From the cell containing the given text, extract its center point as (x, y) coordinate. 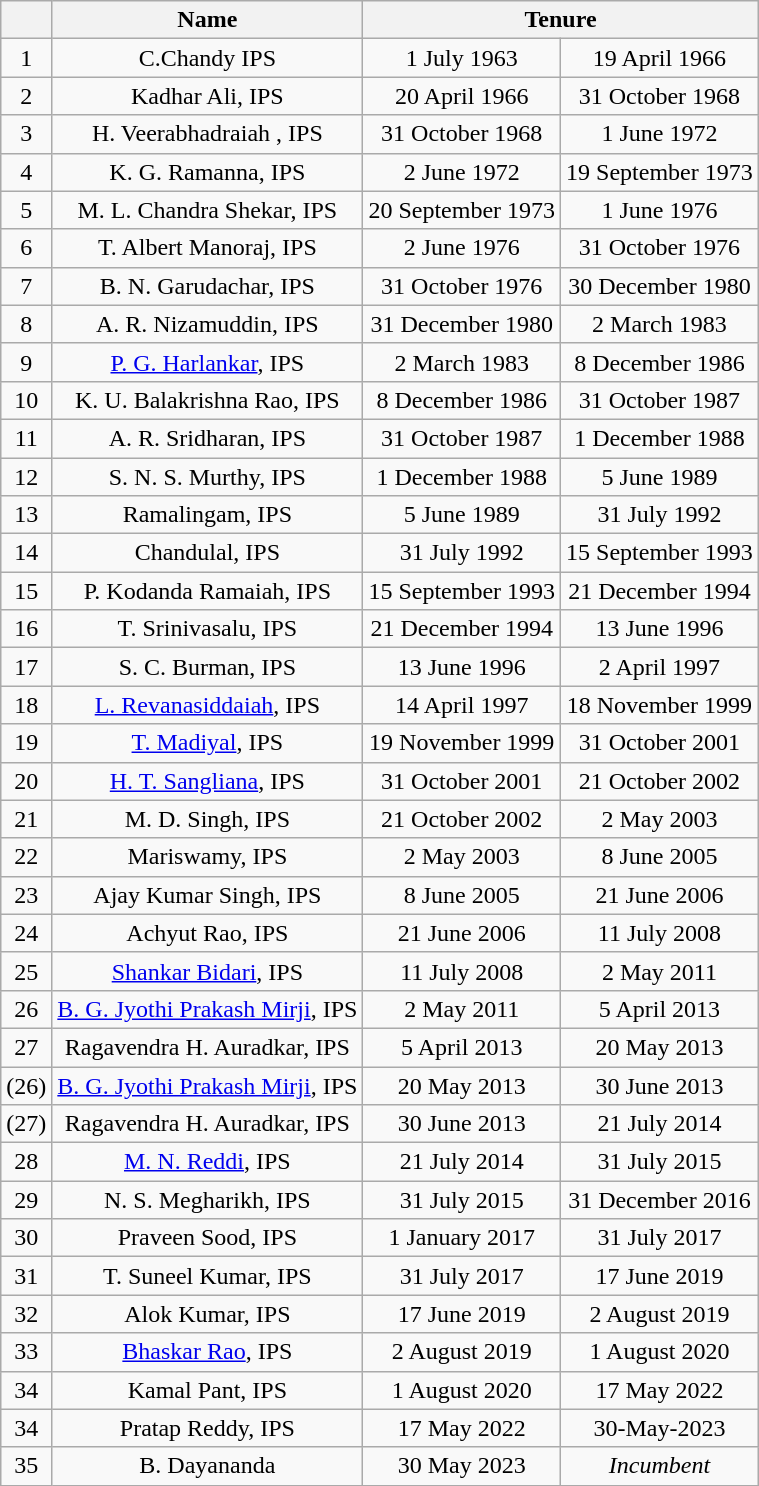
26 (26, 1009)
Incumbent (660, 1466)
1 June 1972 (660, 134)
18 November 1999 (660, 705)
S. C. Burman, IPS (208, 667)
25 (26, 971)
L. Revanasiddaiah, IPS (208, 705)
22 (26, 857)
C.Chandy IPS (208, 58)
Ajay Kumar Singh, IPS (208, 895)
A. R. Sridharan, IPS (208, 438)
1 July 1963 (462, 58)
Mariswamy, IPS (208, 857)
30-May-2023 (660, 1428)
2 June 1972 (462, 172)
Pratap Reddy, IPS (208, 1428)
4 (26, 172)
B. N. Garudachar, IPS (208, 286)
Praveen Sood, IPS (208, 1238)
K. G. Ramanna, IPS (208, 172)
19 September 1973 (660, 172)
6 (26, 248)
33 (26, 1352)
8 (26, 324)
29 (26, 1200)
Tenure (560, 20)
2 (26, 96)
2 April 1997 (660, 667)
23 (26, 895)
M. D. Singh, IPS (208, 819)
10 (26, 400)
H. Veerabhadraiah , IPS (208, 134)
Kadhar Ali, IPS (208, 96)
Name (208, 20)
18 (26, 705)
20 September 1973 (462, 210)
19 April 1966 (660, 58)
20 April 1966 (462, 96)
13 (26, 515)
32 (26, 1314)
T. Albert Manoraj, IPS (208, 248)
1 (26, 58)
31 (26, 1276)
A. R. Nizamuddin, IPS (208, 324)
Chandulal, IPS (208, 553)
11 (26, 438)
K. U. Balakrishna Rao, IPS (208, 400)
T. Suneel Kumar, IPS (208, 1276)
14 (26, 553)
35 (26, 1466)
T. Srinivasalu, IPS (208, 629)
M. N. Reddi, IPS (208, 1162)
B. Dayananda (208, 1466)
14 April 1997 (462, 705)
24 (26, 933)
27 (26, 1047)
30 (26, 1238)
21 (26, 819)
(27) (26, 1124)
19 (26, 743)
31 December 2016 (660, 1200)
31 December 1980 (462, 324)
H. T. Sangliana, IPS (208, 781)
20 (26, 781)
P. G. Harlankar, IPS (208, 362)
P. Kodanda Ramaiah, IPS (208, 591)
5 (26, 210)
15 (26, 591)
1 June 1976 (660, 210)
(26) (26, 1085)
16 (26, 629)
N. S. Megharikh, IPS (208, 1200)
2 June 1976 (462, 248)
Ramalingam, IPS (208, 515)
12 (26, 477)
7 (26, 286)
1 January 2017 (462, 1238)
3 (26, 134)
T. Madiyal, IPS (208, 743)
Kamal Pant, IPS (208, 1390)
Alok Kumar, IPS (208, 1314)
17 (26, 667)
30 December 1980 (660, 286)
30 May 2023 (462, 1466)
M. L. Chandra Shekar, IPS (208, 210)
9 (26, 362)
Shankar Bidari, IPS (208, 971)
S. N. S. Murthy, IPS (208, 477)
Bhaskar Rao, IPS (208, 1352)
19 November 1999 (462, 743)
28 (26, 1162)
Achyut Rao, IPS (208, 933)
